Return [x, y] of the center of cell containing provided text 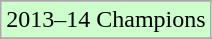
2013–14 Champions [106, 20]
